Determine the (x, y) coordinate at the center of the cell enclosing the given text.  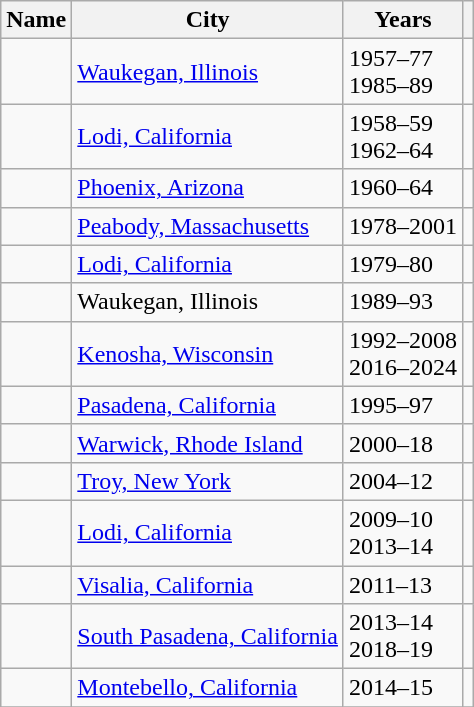
Phoenix, Arizona (208, 188)
Montebello, California (208, 688)
2000–18 (402, 443)
1992–20082016–2024 (402, 354)
Troy, New York (208, 481)
Pasadena, California (208, 405)
2011–13 (402, 585)
Visalia, California (208, 585)
1978–2001 (402, 226)
2013–142018–19 (402, 636)
1995–97 (402, 405)
1979–80 (402, 264)
Kenosha, Wisconsin (208, 354)
1989–93 (402, 302)
Warwick, Rhode Island (208, 443)
2004–12 (402, 481)
Peabody, Massachusetts (208, 226)
1957–77 1985–89 (402, 72)
South Pasadena, California (208, 636)
1958–59 1962–64 (402, 136)
City (208, 20)
1960–64 (402, 188)
Name (36, 20)
2009–10 2013–14 (402, 532)
Years (402, 20)
2014–15 (402, 688)
